For the text-containing cell, return its midpoint in (X, Y) coordinate format. 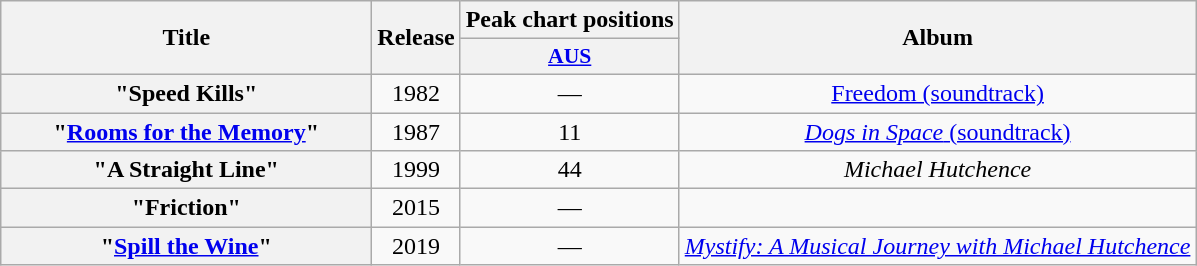
2015 (416, 208)
1999 (416, 170)
Peak chart positions (570, 20)
1987 (416, 131)
AUS (570, 57)
Album (938, 38)
Title (186, 38)
"A Straight Line" (186, 170)
44 (570, 170)
"Spill the Wine" (186, 246)
Release (416, 38)
Freedom (soundtrack) (938, 93)
Mystify: A Musical Journey with Michael Hutchence (938, 246)
Dogs in Space (soundtrack) (938, 131)
"Rooms for the Memory" (186, 131)
Michael Hutchence (938, 170)
"Speed Kills" (186, 93)
1982 (416, 93)
"Friction" (186, 208)
11 (570, 131)
2019 (416, 246)
